Capture the cell that displays the provided text and extract its [X, Y] central coordinate. 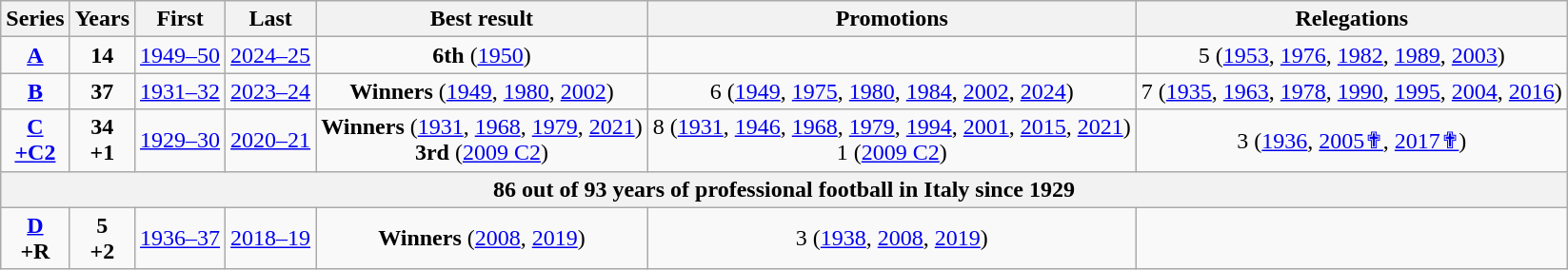
3 (1936, 2005✟, 2017✟) [1352, 141]
2018–19 [270, 238]
Winners (1949, 1980, 2002) [482, 91]
5+2 [102, 238]
37 [102, 91]
2023–24 [270, 91]
1931–32 [181, 91]
3 (1938, 2008, 2019) [891, 238]
14 [102, 55]
1936–37 [181, 238]
Years [102, 19]
Last [270, 19]
2024–25 [270, 55]
B [35, 91]
A [35, 55]
Winners (1931, 1968, 1979, 2021)3rd (2009 C2) [482, 141]
First [181, 19]
Series [35, 19]
Promotions [891, 19]
1949–50 [181, 55]
34+1 [102, 141]
Best result [482, 19]
Winners (2008, 2019) [482, 238]
C+C2 [35, 141]
Relegations [1352, 19]
8 (1931, 1946, 1968, 1979, 1994, 2001, 2015, 2021) 1 (2009 C2) [891, 141]
1929–30 [181, 141]
6th (1950) [482, 55]
6 (1949, 1975, 1980, 1984, 2002, 2024) [891, 91]
D+R [35, 238]
86 out of 93 years of professional football in Italy since 1929 [784, 189]
7 (1935, 1963, 1978, 1990, 1995, 2004, 2016) [1352, 91]
2020–21 [270, 141]
5 (1953, 1976, 1982, 1989, 2003) [1352, 55]
